Identify which cell holds the provided text, then report its (X, Y) central coordinate. 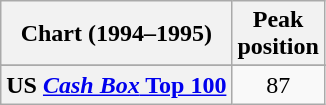
Peakposition (278, 34)
US Cash Box Top 100 (116, 85)
87 (278, 85)
Chart (1994–1995) (116, 34)
